From the cell containing the given text, extract its center point as (x, y) coordinate. 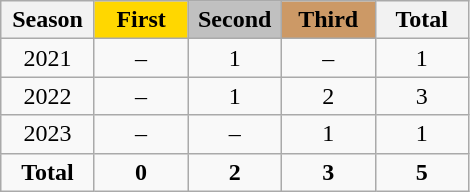
Second (235, 20)
2023 (48, 134)
Third (328, 20)
5 (422, 172)
2022 (48, 96)
First (141, 20)
0 (141, 172)
2021 (48, 58)
Season (48, 20)
